Output the [x, y] coordinate of the center of the cell containing the given text.  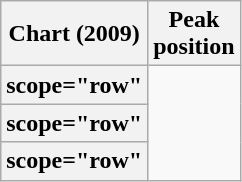
Chart (2009) [74, 34]
Peakposition [194, 34]
